Locate the cell with the specified text and output its (X, Y) center coordinate. 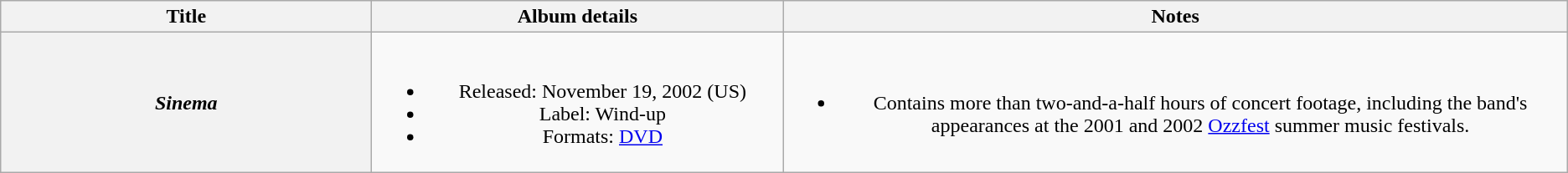
Released: November 19, 2002 (US)Label: Wind-upFormats: DVD (578, 102)
Contains more than two-and-a-half hours of concert footage, including the band's appearances at the 2001 and 2002 Ozzfest summer music festivals. (1175, 102)
Title (186, 17)
Sinema (186, 102)
Album details (578, 17)
Notes (1175, 17)
